Determine the [X, Y] coordinate at the center of the cell enclosing the given text.  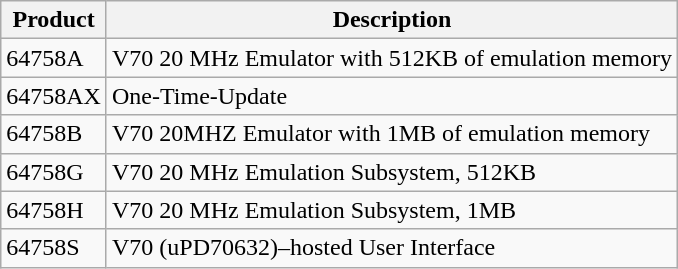
Description [392, 20]
64758H [54, 210]
64758G [54, 172]
64758S [54, 248]
64758A [54, 58]
64758AX [54, 96]
One-Time-Update [392, 96]
V70 20MHZ Emulator with 1MB of emulation memory [392, 134]
Product [54, 20]
V70 20 MHz Emulation Subsystem, 1MB [392, 210]
V70 (uPD70632)–hosted User Interface [392, 248]
V70 20 MHz Emulator with 512KB of emulation memory [392, 58]
V70 20 MHz Emulation Subsystem, 512KB [392, 172]
64758B [54, 134]
